Detect which cell encompasses the target text, then output its (x, y) center coordinate. 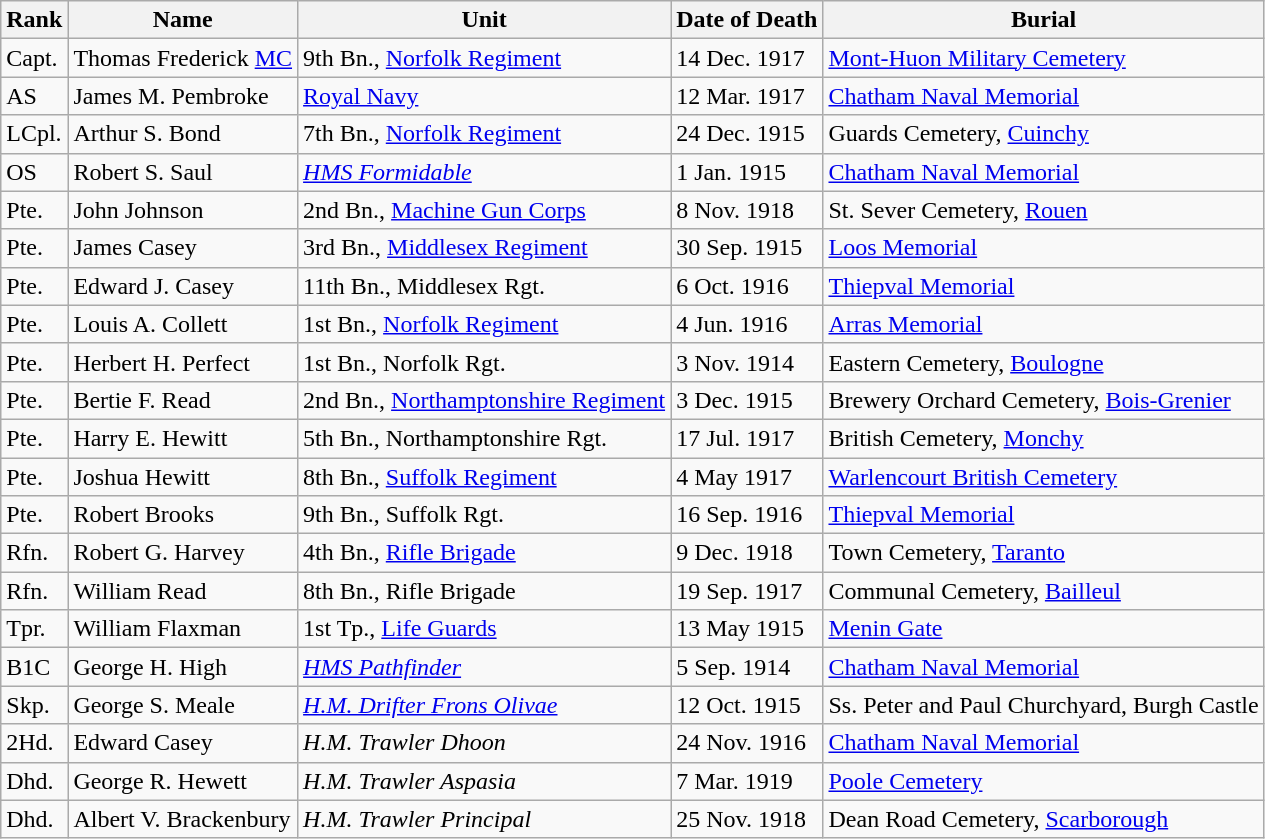
8 Nov. 1918 (747, 210)
Date of Death (747, 20)
Mont-Huon Military Cemetery (1044, 58)
9 Dec. 1918 (747, 553)
Bertie F. Read (183, 400)
Ss. Peter and Paul Churchyard, Burgh Castle (1044, 705)
Arras Memorial (1044, 324)
19 Sep. 1917 (747, 591)
8th Bn., Suffolk Regiment (484, 477)
4th Bn., Rifle Brigade (484, 553)
LCpl. (34, 134)
H.M. Trawler Dhoon (484, 743)
Poole Cemetery (1044, 781)
Capt. (34, 58)
Robert Brooks (183, 515)
Skp. (34, 705)
OS (34, 172)
Unit (484, 20)
30 Sep. 1915 (747, 248)
B1C (34, 667)
3rd Bn., Middlesex Regiment (484, 248)
Dean Road Cemetery, Scarborough (1044, 819)
Town Cemetery, Taranto (1044, 553)
9th Bn., Norfolk Regiment (484, 58)
16 Sep. 1916 (747, 515)
1 Jan. 1915 (747, 172)
George H. High (183, 667)
H.M. Drifter Frons Olivae (484, 705)
Edward Casey (183, 743)
4 May 1917 (747, 477)
14 Dec. 1917 (747, 58)
24 Dec. 1915 (747, 134)
Royal Navy (484, 96)
Loos Memorial (1044, 248)
H.M. Trawler Principal (484, 819)
James M. Pembroke (183, 96)
3 Dec. 1915 (747, 400)
13 May 1915 (747, 629)
Guards Cemetery, Cuinchy (1044, 134)
William Read (183, 591)
William Flaxman (183, 629)
24 Nov. 1916 (747, 743)
3 Nov. 1914 (747, 362)
25 Nov. 1918 (747, 819)
James Casey (183, 248)
Harry E. Hewitt (183, 438)
Brewery Orchard Cemetery, Bois-Grenier (1044, 400)
Warlencourt British Cemetery (1044, 477)
Eastern Cemetery, Boulogne (1044, 362)
1st Bn., Norfolk Regiment (484, 324)
8th Bn., Rifle Brigade (484, 591)
Communal Cemetery, Bailleul (1044, 591)
Albert V. Brackenbury (183, 819)
2nd Bn., Northamptonshire Regiment (484, 400)
George S. Meale (183, 705)
Robert G. Harvey (183, 553)
HMS Formidable (484, 172)
Rank (34, 20)
4 Jun. 1916 (747, 324)
Thomas Frederick MC (183, 58)
1st Bn., Norfolk Rgt. (484, 362)
6 Oct. 1916 (747, 286)
HMS Pathfinder (484, 667)
Robert S. Saul (183, 172)
1st Tp., Life Guards (484, 629)
Arthur S. Bond (183, 134)
12 Oct. 1915 (747, 705)
7 Mar. 1919 (747, 781)
12 Mar. 1917 (747, 96)
5th Bn., Northamptonshire Rgt. (484, 438)
Menin Gate (1044, 629)
Tpr. (34, 629)
17 Jul. 1917 (747, 438)
British Cemetery, Monchy (1044, 438)
9th Bn., Suffolk Rgt. (484, 515)
George R. Hewett (183, 781)
Burial (1044, 20)
Louis A. Collett (183, 324)
AS (34, 96)
St. Sever Cemetery, Rouen (1044, 210)
2Hd. (34, 743)
7th Bn., Norfolk Regiment (484, 134)
H.M. Trawler Aspasia (484, 781)
Herbert H. Perfect (183, 362)
Joshua Hewitt (183, 477)
Edward J. Casey (183, 286)
John Johnson (183, 210)
Name (183, 20)
2nd Bn., Machine Gun Corps (484, 210)
5 Sep. 1914 (747, 667)
11th Bn., Middlesex Rgt. (484, 286)
